For the text-containing cell, return its midpoint in [x, y] coordinate format. 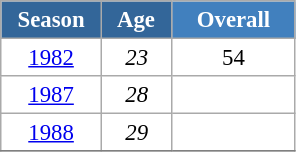
54 [234, 58]
1987 [52, 95]
Overall [234, 20]
Age [136, 20]
23 [136, 58]
1982 [52, 58]
29 [136, 133]
28 [136, 95]
Season [52, 20]
1988 [52, 133]
